Return (x, y) of the center of cell containing provided text 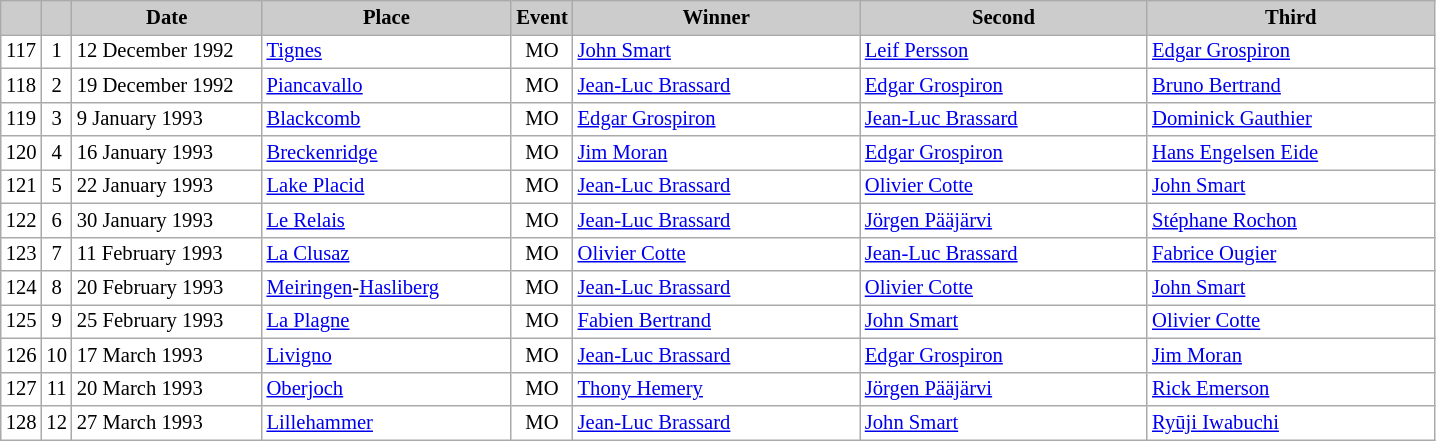
Meiringen-Hasliberg (387, 287)
123 (22, 254)
11 (56, 389)
3 (56, 119)
Lake Placid (387, 186)
Ryūji Iwabuchi (1290, 423)
Hans Engelsen Eide (1290, 153)
Third (1290, 17)
La Clusaz (387, 254)
Le Relais (387, 220)
10 (56, 355)
126 (22, 355)
Date (167, 17)
Dominick Gauthier (1290, 119)
16 January 1993 (167, 153)
Thony Hemery (716, 389)
Piancavallo (387, 85)
1 (56, 51)
22 January 1993 (167, 186)
Fabrice Ougier (1290, 254)
Tignes (387, 51)
Leif Persson (1004, 51)
17 March 1993 (167, 355)
Bruno Bertrand (1290, 85)
119 (22, 119)
6 (56, 220)
125 (22, 321)
117 (22, 51)
4 (56, 153)
122 (22, 220)
9 (56, 321)
Second (1004, 17)
5 (56, 186)
Oberjoch (387, 389)
127 (22, 389)
12 December 1992 (167, 51)
118 (22, 85)
20 March 1993 (167, 389)
Rick Emerson (1290, 389)
Winner (716, 17)
Lillehammer (387, 423)
Blackcomb (387, 119)
30 January 1993 (167, 220)
Event (542, 17)
9 January 1993 (167, 119)
19 December 1992 (167, 85)
120 (22, 153)
La Plagne (387, 321)
Breckenridge (387, 153)
8 (56, 287)
124 (22, 287)
Livigno (387, 355)
11 February 1993 (167, 254)
25 February 1993 (167, 321)
128 (22, 423)
12 (56, 423)
Fabien Bertrand (716, 321)
121 (22, 186)
27 March 1993 (167, 423)
Place (387, 17)
2 (56, 85)
20 February 1993 (167, 287)
7 (56, 254)
Stéphane Rochon (1290, 220)
